Search for the cell housing the specified text and yield its [x, y] center coordinate. 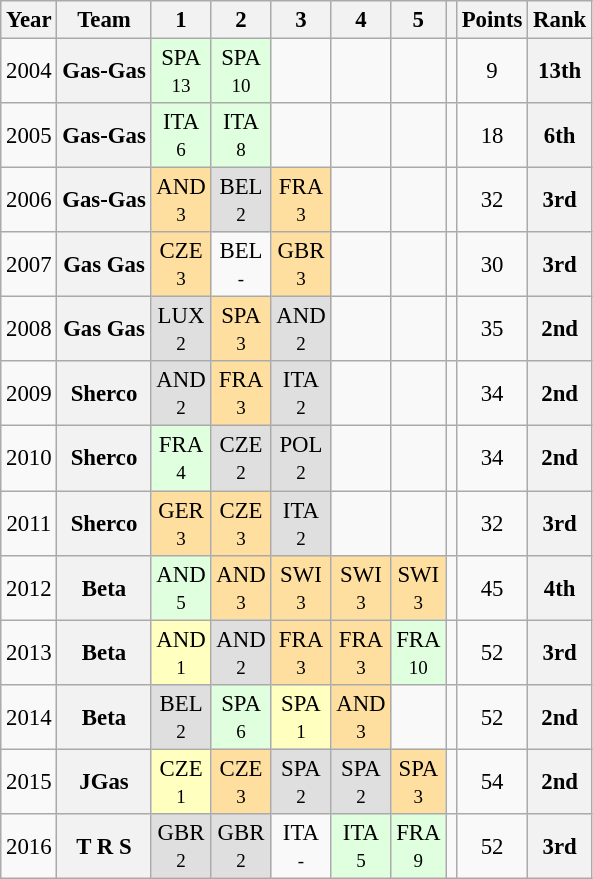
SPA1 [301, 716]
2012 [29, 588]
ITA5 [361, 846]
GBR3 [301, 264]
Points [492, 20]
30 [492, 264]
ITA- [301, 846]
13th [560, 72]
2004 [29, 72]
ITA8 [241, 136]
4 [361, 20]
GER3 [181, 524]
1 [181, 20]
2008 [29, 330]
35 [492, 330]
FRA10 [418, 652]
SPA10 [241, 72]
2009 [29, 394]
2005 [29, 136]
SPA6 [241, 716]
T R S [104, 846]
3 [301, 20]
6th [560, 136]
POL2 [301, 458]
4th [560, 588]
45 [492, 588]
JGas [104, 782]
LUX2 [181, 330]
Rank [560, 20]
SPA13 [181, 72]
FRA4 [181, 458]
2015 [29, 782]
FRA9 [418, 846]
2014 [29, 716]
54 [492, 782]
2 [241, 20]
2013 [29, 652]
5 [418, 20]
18 [492, 136]
CZE1 [181, 782]
2010 [29, 458]
2011 [29, 524]
ITA6 [181, 136]
2016 [29, 846]
Year [29, 20]
AND5 [181, 588]
9 [492, 72]
2007 [29, 264]
AND1 [181, 652]
BEL- [241, 264]
Team [104, 20]
2006 [29, 200]
CZE2 [241, 458]
